Return (X, Y) of the center of cell containing provided text 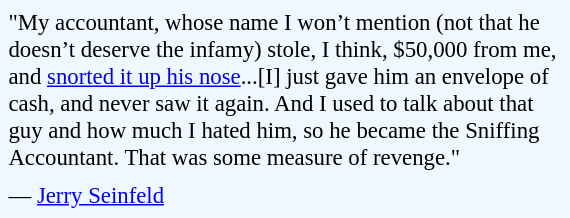
— Jerry Seinfeld (284, 195)
